Identify which cell holds the provided text, then report its [X, Y] central coordinate. 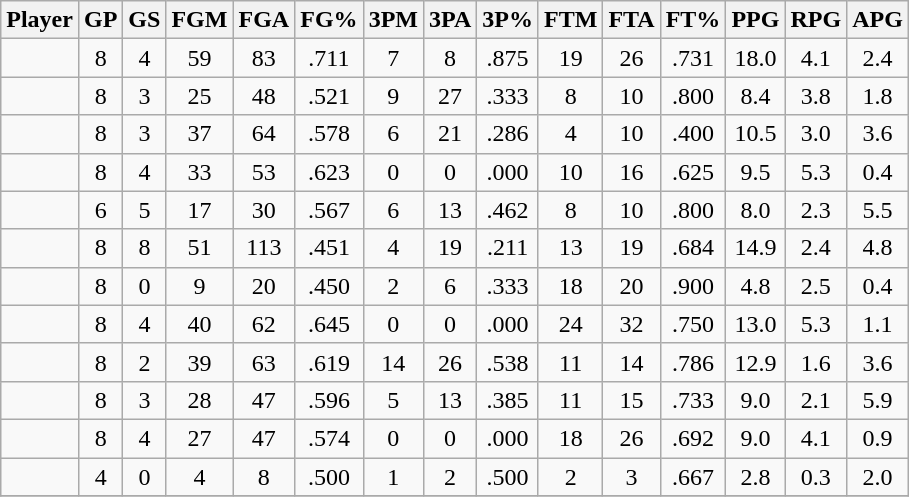
16 [632, 172]
83 [264, 58]
APG [878, 20]
.462 [508, 210]
62 [264, 324]
FGA [264, 20]
30 [264, 210]
.451 [329, 248]
18.0 [756, 58]
8.0 [756, 210]
FG% [329, 20]
.286 [508, 134]
.786 [693, 362]
0.9 [878, 438]
.385 [508, 400]
39 [200, 362]
25 [200, 96]
51 [200, 248]
0.3 [816, 477]
.875 [508, 58]
.731 [693, 58]
2.8 [756, 477]
.574 [329, 438]
.667 [693, 477]
FGM [200, 20]
PPG [756, 20]
5.5 [878, 210]
3P% [508, 20]
RPG [816, 20]
17 [200, 210]
1 [393, 477]
48 [264, 96]
.578 [329, 134]
5.9 [878, 400]
2.1 [816, 400]
3.8 [816, 96]
37 [200, 134]
.692 [693, 438]
.645 [329, 324]
3PM [393, 20]
.521 [329, 96]
15 [632, 400]
33 [200, 172]
7 [393, 58]
10.5 [756, 134]
Player [40, 20]
14.9 [756, 248]
.211 [508, 248]
12.9 [756, 362]
FT% [693, 20]
3.0 [816, 134]
FTA [632, 20]
3PA [450, 20]
21 [450, 134]
1.8 [878, 96]
FTM [570, 20]
40 [200, 324]
.733 [693, 400]
.450 [329, 286]
.684 [693, 248]
.711 [329, 58]
113 [264, 248]
53 [264, 172]
.400 [693, 134]
.900 [693, 286]
.619 [329, 362]
.567 [329, 210]
.625 [693, 172]
GP [100, 20]
GS [144, 20]
1.1 [878, 324]
59 [200, 58]
63 [264, 362]
.596 [329, 400]
2.0 [878, 477]
9.5 [756, 172]
.750 [693, 324]
32 [632, 324]
24 [570, 324]
13.0 [756, 324]
2.5 [816, 286]
28 [200, 400]
.538 [508, 362]
8.4 [756, 96]
2.3 [816, 210]
64 [264, 134]
1.6 [816, 362]
.623 [329, 172]
